Return the (X, Y) coordinate for the center point of the cell that contains the specified text.  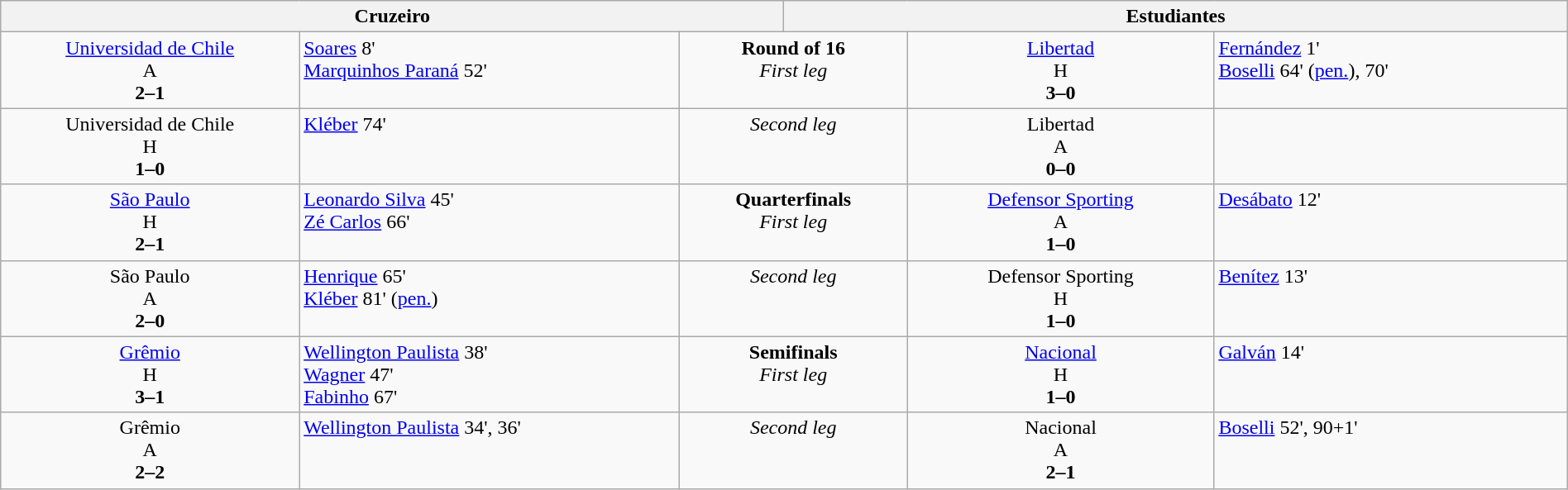
Fernández 1'Boselli 64' (pen.), 70' (1391, 70)
Round of 16 First leg (793, 70)
GrêmioA2–2 (151, 450)
Galván 14' (1391, 374)
Grêmio H3–1 (151, 374)
Benítez 13' (1391, 298)
Semifinals First leg (793, 374)
Wellington Paulista 38'Wagner 47'Fabinho 67' (490, 374)
Leonardo Silva 45'Zé Carlos 66' (490, 222)
Boselli 52', 90+1' (1391, 450)
Kléber 74' (490, 146)
Desábato 12' (1391, 222)
Henrique 65'Kléber 81' (pen.) (490, 298)
Estudiantes (1176, 17)
Soares 8'Marquinhos Paraná 52' (490, 70)
Cruzeiro (392, 17)
Quarterfinals First leg (793, 222)
São PauloA2–0 (151, 298)
Libertad H 3–0 (1060, 70)
Universidad de Chile A 2–1 (151, 70)
Nacional H1–0 (1060, 374)
NacionalA2–1 (1060, 450)
LibertadA0–0 (1060, 146)
Wellington Paulista 34', 36' (490, 450)
Universidad de Chile H 1–0 (151, 146)
São Paulo H2–1 (151, 222)
Defensor SportingH1–0 (1060, 298)
Defensor Sporting A1–0 (1060, 222)
